Return the (X, Y) coordinate for the center point of the cell that contains the specified text.  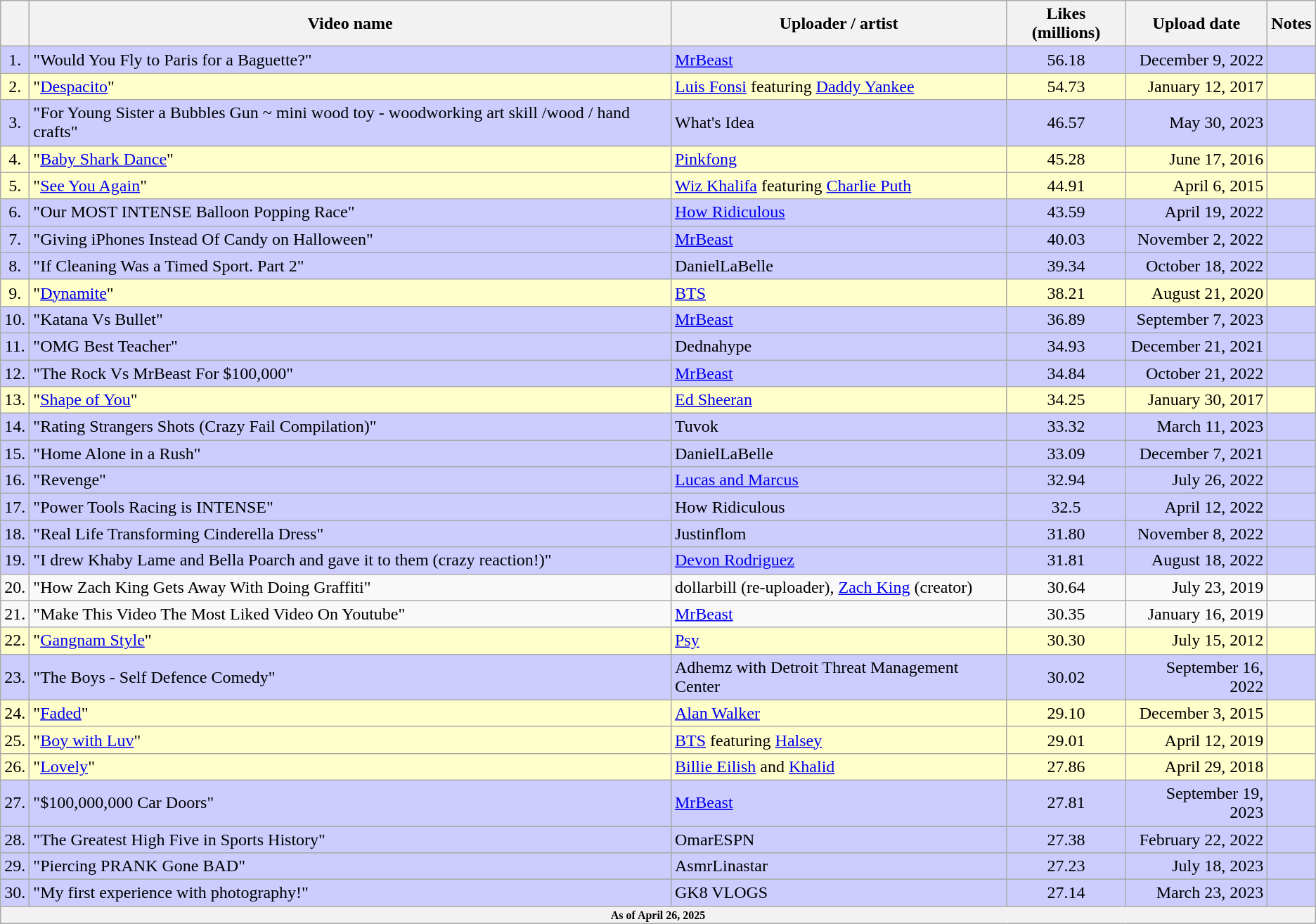
17. (15, 507)
27.81 (1066, 803)
24. (15, 713)
"The Rock Vs MrBeast For $100,000" (350, 373)
Lucas and Marcus (838, 480)
"Power Tools Racing is INTENSE" (350, 507)
29. (15, 866)
June 17, 2016 (1196, 159)
December 7, 2021 (1196, 454)
15. (15, 454)
29.10 (1066, 713)
September 19, 2023 (1196, 803)
"See You Again" (350, 186)
"For Young Sister a Bubbles Gun ~ mini wood toy - woodworking art skill /wood / hand crafts" (350, 122)
January 16, 2019 (1196, 614)
Psy (838, 641)
"If Cleaning Was a Timed Sport. Part 2" (350, 266)
"Shape of You" (350, 400)
April 12, 2022 (1196, 507)
July 23, 2019 (1196, 587)
January 30, 2017 (1196, 400)
BTS (838, 293)
July 15, 2012 (1196, 641)
Adhemz with Detroit Threat Management Center (838, 676)
44.91 (1066, 186)
1. (15, 60)
What's Idea (838, 122)
Likes (millions) (1066, 24)
BTS featuring Halsey (838, 740)
"Boy with Luv" (350, 740)
"Home Alone in a Rush" (350, 454)
40.03 (1066, 239)
February 22, 2022 (1196, 839)
Pinkfong (838, 159)
April 19, 2022 (1196, 212)
Dednahype (838, 346)
OmarESPN (838, 839)
34.93 (1066, 346)
April 12, 2019 (1196, 740)
Upload date (1196, 24)
32.5 (1066, 507)
27.38 (1066, 839)
33.09 (1066, 454)
November 8, 2022 (1196, 534)
"Baby Shark Dance" (350, 159)
"Katana Vs Bullet" (350, 319)
Devon Rodriguez (838, 560)
27.14 (1066, 893)
"Giving iPhones Instead Of Candy on Halloween" (350, 239)
Tuvok (838, 427)
27.23 (1066, 866)
21. (15, 614)
Uploader / artist (838, 24)
30.64 (1066, 587)
16. (15, 480)
7. (15, 239)
April 6, 2015 (1196, 186)
19. (15, 560)
AsmrLinastar (838, 866)
46.57 (1066, 122)
July 26, 2022 (1196, 480)
"Lovely" (350, 766)
22. (15, 641)
dollarbill (re-uploader), Zach King (creator) (838, 587)
27. (15, 803)
11. (15, 346)
10. (15, 319)
"Make This Video The Most Liked Video On Youtube" (350, 614)
Alan Walker (838, 713)
38.21 (1066, 293)
30. (15, 893)
"Gangnam Style" (350, 641)
December 21, 2021 (1196, 346)
Billie Eilish and Khalid (838, 766)
33.32 (1066, 427)
23. (15, 676)
25. (15, 740)
July 18, 2023 (1196, 866)
12. (15, 373)
31.80 (1066, 534)
45.28 (1066, 159)
56.18 (1066, 60)
"Rating Strangers Shots (Crazy Fail Compilation)" (350, 427)
43.59 (1066, 212)
As of April 26, 2025 (658, 915)
"I drew Khaby Lame and Bella Poarch and gave it to them (crazy reaction!)" (350, 560)
Luis Fonsi featuring Daddy Yankee (838, 86)
34.25 (1066, 400)
December 9, 2022 (1196, 60)
May 30, 2023 (1196, 122)
"The Greatest High Five in Sports History" (350, 839)
18. (15, 534)
2. (15, 86)
"Would You Fly to Paris for a Baguette?" (350, 60)
9. (15, 293)
30.02 (1066, 676)
March 23, 2023 (1196, 893)
"My first experience with photography!" (350, 893)
October 18, 2022 (1196, 266)
31.81 (1066, 560)
March 11, 2023 (1196, 427)
28. (15, 839)
30.30 (1066, 641)
Justinflom (838, 534)
8. (15, 266)
"Real Life Transforming Cinderella Dress" (350, 534)
5. (15, 186)
39.34 (1066, 266)
13. (15, 400)
"Revenge" (350, 480)
54.73 (1066, 86)
"How Zach King Gets Away With Doing Graffiti" (350, 587)
36.89 (1066, 319)
30.35 (1066, 614)
September 16, 2022 (1196, 676)
December 3, 2015 (1196, 713)
"Dynamite" (350, 293)
Notes (1291, 24)
"$100,000,000 Car Doors" (350, 803)
August 18, 2022 (1196, 560)
April 29, 2018 (1196, 766)
January 12, 2017 (1196, 86)
"The Boys - Self Defence Comedy" (350, 676)
Video name (350, 24)
"Our MOST INTENSE Balloon Popping Race" (350, 212)
"OMG Best Teacher" (350, 346)
"Faded" (350, 713)
14. (15, 427)
20. (15, 587)
September 7, 2023 (1196, 319)
"Piercing PRANK Gone BAD" (350, 866)
29.01 (1066, 740)
34.84 (1066, 373)
32.94 (1066, 480)
GK8 VLOGS (838, 893)
26. (15, 766)
4. (15, 159)
27.86 (1066, 766)
3. (15, 122)
"Despacito" (350, 86)
August 21, 2020 (1196, 293)
November 2, 2022 (1196, 239)
October 21, 2022 (1196, 373)
Ed Sheeran (838, 400)
Wiz Khalifa featuring Charlie Puth (838, 186)
6. (15, 212)
